Search for the cell housing the specified text and yield its (x, y) center coordinate. 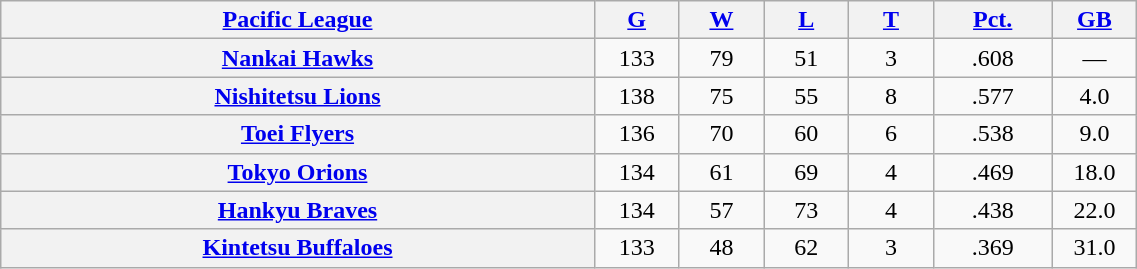
— (1094, 58)
G (636, 20)
Nankai Hawks (298, 58)
.469 (992, 172)
69 (806, 172)
9.0 (1094, 134)
48 (722, 248)
70 (722, 134)
6 (892, 134)
.577 (992, 96)
138 (636, 96)
73 (806, 210)
W (722, 20)
31.0 (1094, 248)
57 (722, 210)
GB (1094, 20)
55 (806, 96)
T (892, 20)
.369 (992, 248)
Kintetsu Buffaloes (298, 248)
136 (636, 134)
.438 (992, 210)
Toei Flyers (298, 134)
22.0 (1094, 210)
Nishitetsu Lions (298, 96)
Hankyu Braves (298, 210)
79 (722, 58)
L (806, 20)
60 (806, 134)
61 (722, 172)
Tokyo Orions (298, 172)
75 (722, 96)
.608 (992, 58)
8 (892, 96)
.538 (992, 134)
18.0 (1094, 172)
62 (806, 248)
51 (806, 58)
Pct. (992, 20)
4.0 (1094, 96)
Pacific League (298, 20)
